Search for the cell housing the specified text and yield its (X, Y) center coordinate. 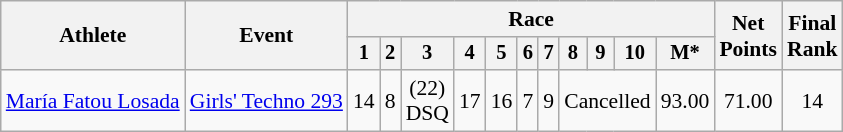
93.00 (686, 100)
1 (364, 54)
Girls' Techno 293 (266, 100)
6 (528, 54)
4 (470, 54)
10 (635, 54)
17 (470, 100)
71.00 (748, 100)
NetPoints (748, 36)
M* (686, 54)
16 (502, 100)
Cancelled (607, 100)
Event (266, 36)
2 (390, 54)
Athlete (93, 36)
3 (428, 54)
Race (531, 19)
María Fatou Losada (93, 100)
Final Rank (812, 36)
(22)DSQ (428, 100)
5 (502, 54)
